From the cell containing the given text, extract its center point as (x, y) coordinate. 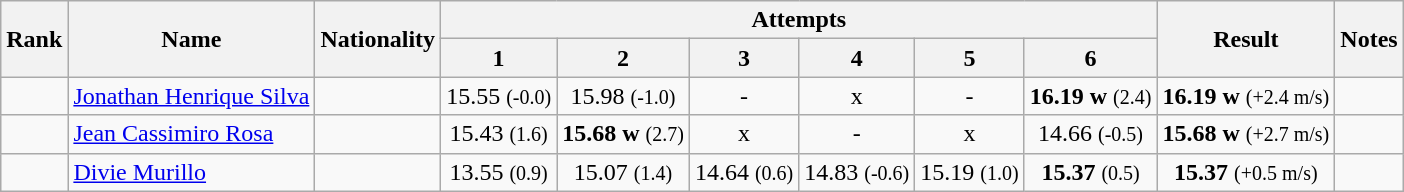
13.55 (0.9) (499, 172)
Jean Cassimiro Rosa (192, 134)
15.07 (1.4) (624, 172)
15.37 (0.5) (1090, 172)
15.68 w (+2.7 m/s) (1246, 134)
1 (499, 58)
Rank (34, 39)
Attempts (799, 20)
Nationality (378, 39)
4 (857, 58)
15.43 (1.6) (499, 134)
15.19 (1.0) (970, 172)
16.19 w (2.4) (1090, 96)
Divie Murillo (192, 172)
15.98 (-1.0) (624, 96)
14.83 (-0.6) (857, 172)
Notes (1369, 39)
Result (1246, 39)
Name (192, 39)
Jonathan Henrique Silva (192, 96)
15.37 (+0.5 m/s) (1246, 172)
15.68 w (2.7) (624, 134)
6 (1090, 58)
16.19 w (+2.4 m/s) (1246, 96)
2 (624, 58)
3 (744, 58)
14.66 (-0.5) (1090, 134)
15.55 (-0.0) (499, 96)
5 (970, 58)
14.64 (0.6) (744, 172)
